Detect which cell encompasses the target text, then output its (X, Y) center coordinate. 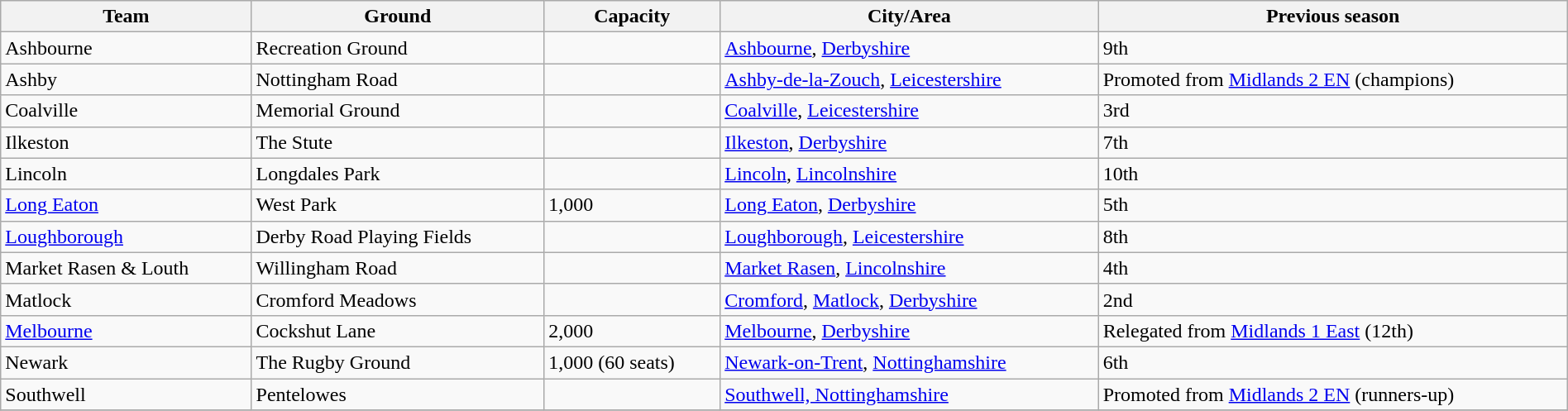
Melbourne, Derbyshire (910, 331)
Ashbourne (126, 48)
Lincoln (126, 174)
Nottingham Road (398, 79)
Previous season (1333, 17)
Newark-on-Trent, Nottinghamshire (910, 362)
Willingham Road (398, 268)
Promoted from Midlands 2 EN (champions) (1333, 79)
Southwell, Nottinghamshire (910, 394)
Ilkeston (126, 142)
Promoted from Midlands 2 EN (runners-up) (1333, 394)
Coalville, Leicestershire (910, 111)
Ashbourne, Derbyshire (910, 48)
9th (1333, 48)
Melbourne (126, 331)
Newark (126, 362)
Ashby-de-la-Zouch, Leicestershire (910, 79)
Loughborough (126, 237)
Ground (398, 17)
Recreation Ground (398, 48)
Matlock (126, 299)
Pentelowes (398, 394)
Loughborough, Leicestershire (910, 237)
2,000 (632, 331)
5th (1333, 205)
The Stute (398, 142)
Lincoln, Lincolnshire (910, 174)
Ashby (126, 79)
7th (1333, 142)
Team (126, 17)
Cromford, Matlock, Derbyshire (910, 299)
Coalville (126, 111)
Market Rasen, Lincolnshire (910, 268)
Memorial Ground (398, 111)
The Rugby Ground (398, 362)
Longdales Park (398, 174)
West Park (398, 205)
Derby Road Playing Fields (398, 237)
Capacity (632, 17)
6th (1333, 362)
Cockshut Lane (398, 331)
10th (1333, 174)
4th (1333, 268)
8th (1333, 237)
Long Eaton, Derbyshire (910, 205)
2nd (1333, 299)
1,000 (60 seats) (632, 362)
Cromford Meadows (398, 299)
Relegated from Midlands 1 East (12th) (1333, 331)
Southwell (126, 394)
3rd (1333, 111)
Market Rasen & Louth (126, 268)
City/Area (910, 17)
Ilkeston, Derbyshire (910, 142)
1,000 (632, 205)
Long Eaton (126, 205)
